Capture the cell that displays the provided text and extract its [X, Y] central coordinate. 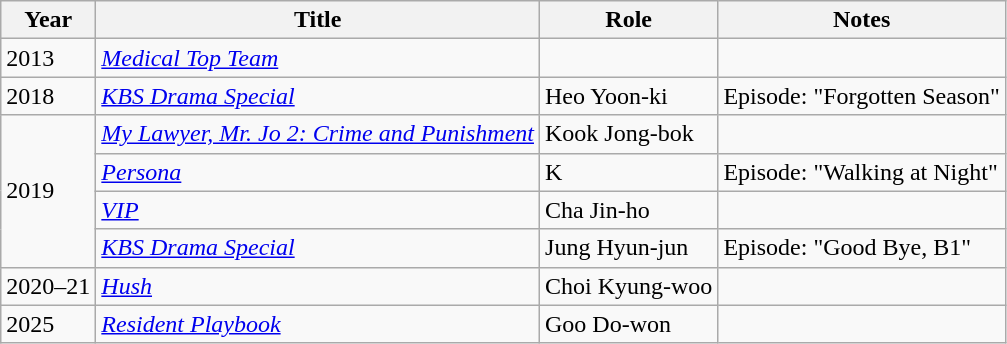
Persona [318, 172]
Kook Jong-bok [629, 134]
Choi Kyung-woo [629, 286]
Resident Playbook [318, 324]
Hush [318, 286]
Year [48, 20]
VIP [318, 210]
Notes [862, 20]
2019 [48, 191]
Goo Do-won [629, 324]
Episode: "Forgotten Season" [862, 96]
Medical Top Team [318, 58]
K [629, 172]
Cha Jin-ho [629, 210]
Episode: "Good Bye, B1" [862, 248]
2020–21 [48, 286]
2025 [48, 324]
Heo Yoon-ki [629, 96]
2013 [48, 58]
My Lawyer, Mr. Jo 2: Crime and Punishment [318, 134]
Jung Hyun-jun [629, 248]
Title [318, 20]
2018 [48, 96]
Role [629, 20]
Episode: "Walking at Night" [862, 172]
